Determine the [x, y] coordinate at the center of the cell enclosing the given text.  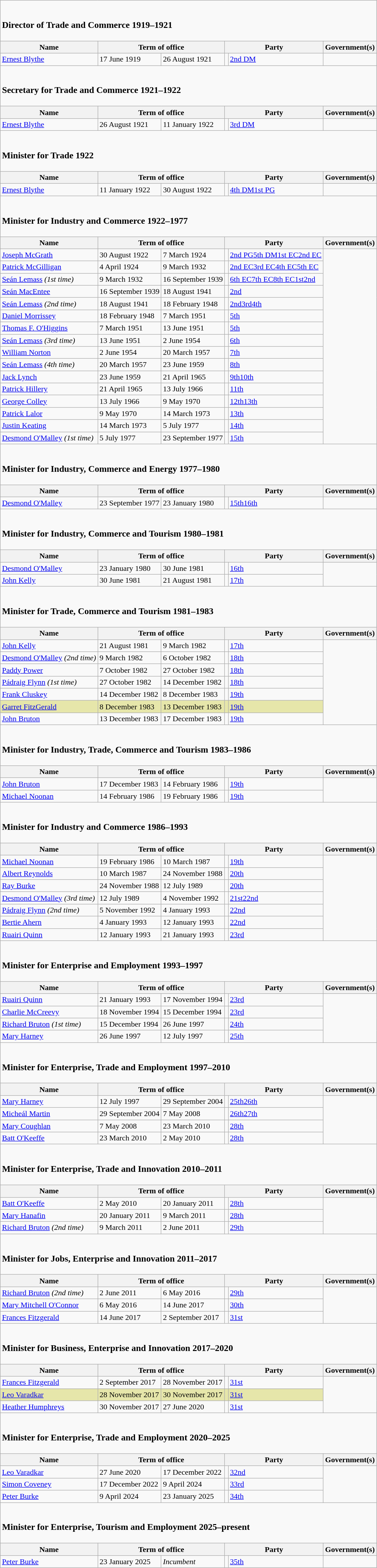
Heather Humphreys [49, 1407]
2nd3rd4th [276, 304]
Minister for Enterprise, Trade and Innovation 2010–2011 [189, 1165]
Patrick Hillery [49, 389]
24th [276, 1024]
Minister for Industry, Trade, Commerce and Tourism 1983–1986 [189, 746]
Minister for Jobs, Enterprise and Innovation 2011–2017 [189, 1254]
4 April 1924 [130, 267]
4 November 1992 [193, 898]
Minister for Trade 1922 [189, 151]
32nd [276, 1472]
Frank Cluskey [49, 694]
Minister for Industry, Commerce and Energy 1977–1980 [189, 464]
Minister for Business, Enterprise and Innovation 2017–2020 [189, 1344]
Justin Keating [49, 426]
15th16th [276, 503]
Pádraig Flynn (1st time) [49, 682]
25th26th [276, 1101]
Micheál Martin [49, 1114]
2nd [276, 291]
Thomas F. O'Higgins [49, 328]
17 June 1919 [130, 59]
Minister for Industry and Commerce 1922–1977 [189, 216]
Desmond O'Malley (1st time) [49, 438]
6th [276, 340]
Pádraig Flynn (2nd time) [49, 910]
25th [276, 1036]
Patrick Lalor [49, 413]
16th [276, 568]
Richard Bruton (1st time) [49, 1024]
4th DM1st PG [276, 190]
Daniel Morrissey [49, 316]
Minister for Enterprise, Tourism and Employment 2025–present [189, 1523]
Minister for Enterprise and Employment 1993–1997 [189, 961]
Minister for Enterprise, Trade and Employment 1997–2010 [189, 1063]
Minister for Trade, Commerce and Tourism 1981–1983 [189, 607]
Secretary for Trade and Commerce 1921–1922 [189, 86]
Patrick McGilligan [49, 267]
7 October 1982 [130, 670]
2nd PG5th DM1st EC2nd EC [276, 255]
Mary Coughlan [49, 1126]
3rd DM [276, 124]
13th [276, 413]
Joseph McGrath [49, 255]
Paddy Power [49, 670]
Charlie McCreevy [49, 1012]
17 November 1994 [193, 1000]
2nd DM [276, 59]
Minister for Industry and Commerce 1986–1993 [189, 822]
26th27th [276, 1114]
11th [276, 389]
9th10th [276, 377]
34th [276, 1497]
Minister for Enterprise, Trade and Employment 2020–2025 [189, 1433]
30th [276, 1305]
21st22nd [276, 898]
12th13th [276, 401]
Seán Lemass (4th time) [49, 365]
6 October 1982 [193, 658]
Albert Reynolds [49, 873]
Minister for Industry, Commerce and Tourism 1980–1981 [189, 530]
2nd EC3rd EC4th EC5th EC [276, 267]
William Norton [49, 353]
6th EC7th EC8th EC1st2nd [276, 279]
Desmond O'Malley (3rd time) [49, 898]
7 March 1924 [193, 255]
33rd [276, 1484]
Ray Burke [49, 886]
14th [276, 426]
18 November 1994 [130, 1012]
Garret FitzGerald [49, 706]
George Colley [49, 401]
Mary Mitchell O'Connor [49, 1305]
15th [276, 438]
8th [276, 365]
Bertie Ahern [49, 922]
Desmond O'Malley (2nd time) [49, 658]
Seán Lemass (1st time) [49, 279]
Seán Lemass (3rd time) [49, 340]
Mary Hanafin [49, 1215]
Seán MacEntee [49, 291]
Jack Lynch [49, 377]
Incumbent [193, 1562]
35th [276, 1562]
Director of Trade and Commerce 1919–1921 [189, 21]
Simon Coveney [49, 1484]
5 November 1992 [130, 910]
7th [276, 353]
Seán Lemass (2nd time) [49, 304]
